Capture the cell that displays the provided text and extract its (x, y) central coordinate. 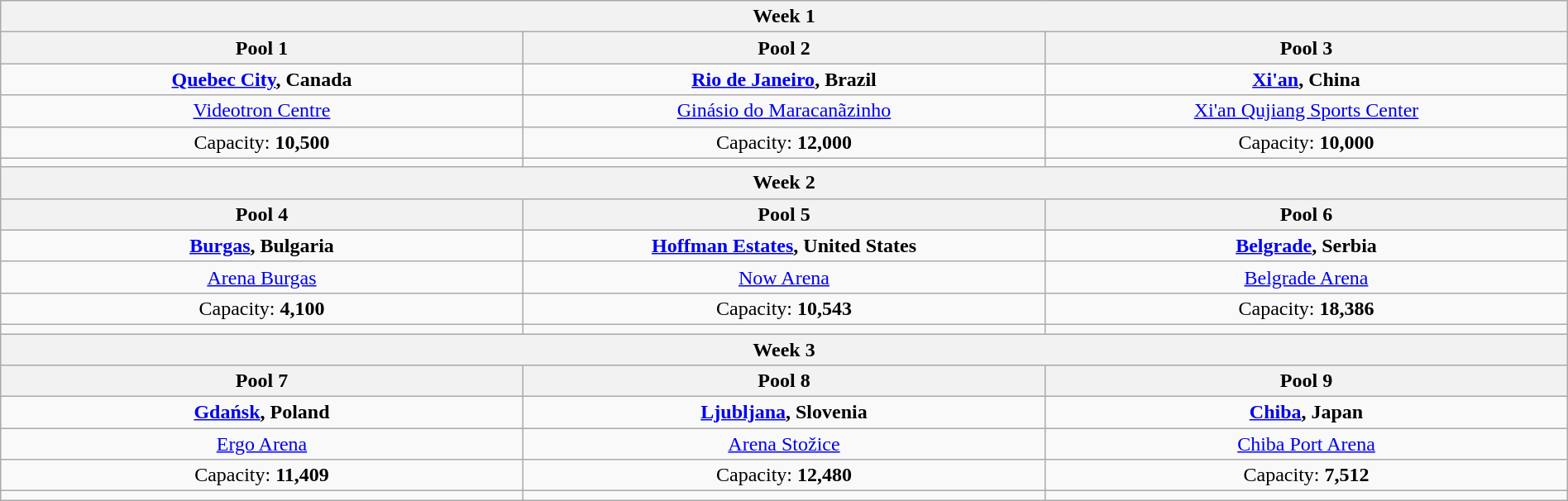
Rio de Janeiro, Brazil (784, 79)
Capacity: 10,500 (262, 142)
Week 2 (784, 183)
Gdańsk, Poland (262, 413)
Capacity: 4,100 (262, 308)
Capacity: 18,386 (1307, 308)
Videotron Centre (262, 111)
Capacity: 12,000 (784, 142)
Belgrade, Serbia (1307, 246)
Ergo Arena (262, 444)
Xi'an Qujiang Sports Center (1307, 111)
Hoffman Estates, United States (784, 246)
Capacity: 10,000 (1307, 142)
Arena Burgas (262, 277)
Capacity: 7,512 (1307, 475)
Pool 8 (784, 381)
Pool 7 (262, 381)
Burgas, Bulgaria (262, 246)
Ginásio do Maracanãzinho (784, 111)
Chiba Port Arena (1307, 444)
Now Arena (784, 277)
Chiba, Japan (1307, 413)
Xi'an, China (1307, 79)
Week 3 (784, 350)
Pool 5 (784, 214)
Belgrade Arena (1307, 277)
Capacity: 11,409 (262, 475)
Capacity: 12,480 (784, 475)
Arena Stožice (784, 444)
Quebec City, Canada (262, 79)
Pool 3 (1307, 48)
Pool 1 (262, 48)
Week 1 (784, 17)
Pool 6 (1307, 214)
Capacity: 10,543 (784, 308)
Pool 9 (1307, 381)
Pool 2 (784, 48)
Pool 4 (262, 214)
Ljubljana, Slovenia (784, 413)
